Detect which cell encompasses the target text, then output its [x, y] center coordinate. 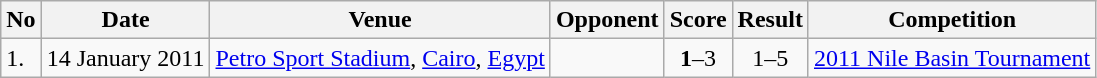
Result [770, 20]
Date [126, 20]
Venue [380, 20]
1–5 [770, 58]
Petro Sport Stadium, Cairo, Egypt [380, 58]
Opponent [607, 20]
1. [21, 58]
Score [698, 20]
No [21, 20]
Competition [952, 20]
14 January 2011 [126, 58]
2011 Nile Basin Tournament [952, 58]
1–3 [698, 58]
